Provide the [X, Y] coordinate of the cell's center where the given text is located.  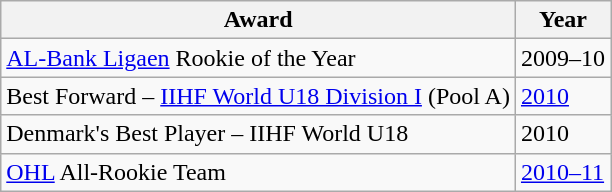
Year [562, 20]
Award [258, 20]
OHL All-Rookie Team [258, 172]
Best Forward – IIHF World U18 Division I (Pool A) [258, 96]
2009–10 [562, 58]
Denmark's Best Player – IIHF World U18 [258, 134]
AL-Bank Ligaen Rookie of the Year [258, 58]
2010–11 [562, 172]
